Detect which cell encompasses the target text, then output its [x, y] center coordinate. 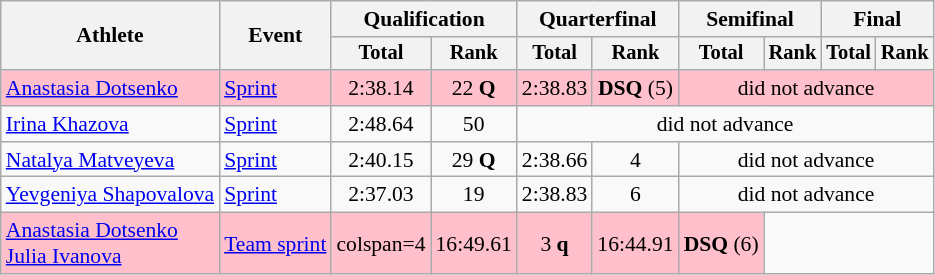
Team sprint [275, 244]
Quarterfinal [598, 19]
Yevgeniya Shapovalova [110, 195]
DSQ (5) [635, 88]
Irina Khazova [110, 124]
16:49.61 [473, 244]
2:37.03 [380, 195]
19 [473, 195]
16:44.91 [635, 244]
Qualification [424, 19]
50 [473, 124]
Anastasia DotsenkoJulia Ivanova [110, 244]
DSQ (6) [722, 244]
Final [877, 19]
2:48.64 [380, 124]
Event [275, 36]
29 Q [473, 160]
colspan=4 [380, 244]
Anastasia Dotsenko [110, 88]
2:38.66 [554, 160]
Natalya Matveyeva [110, 160]
6 [635, 195]
2:40.15 [380, 160]
Athlete [110, 36]
4 [635, 160]
22 Q [473, 88]
3 q [554, 244]
2:38.14 [380, 88]
Semifinal [750, 19]
